From the cell containing the given text, extract its center point as [X, Y] coordinate. 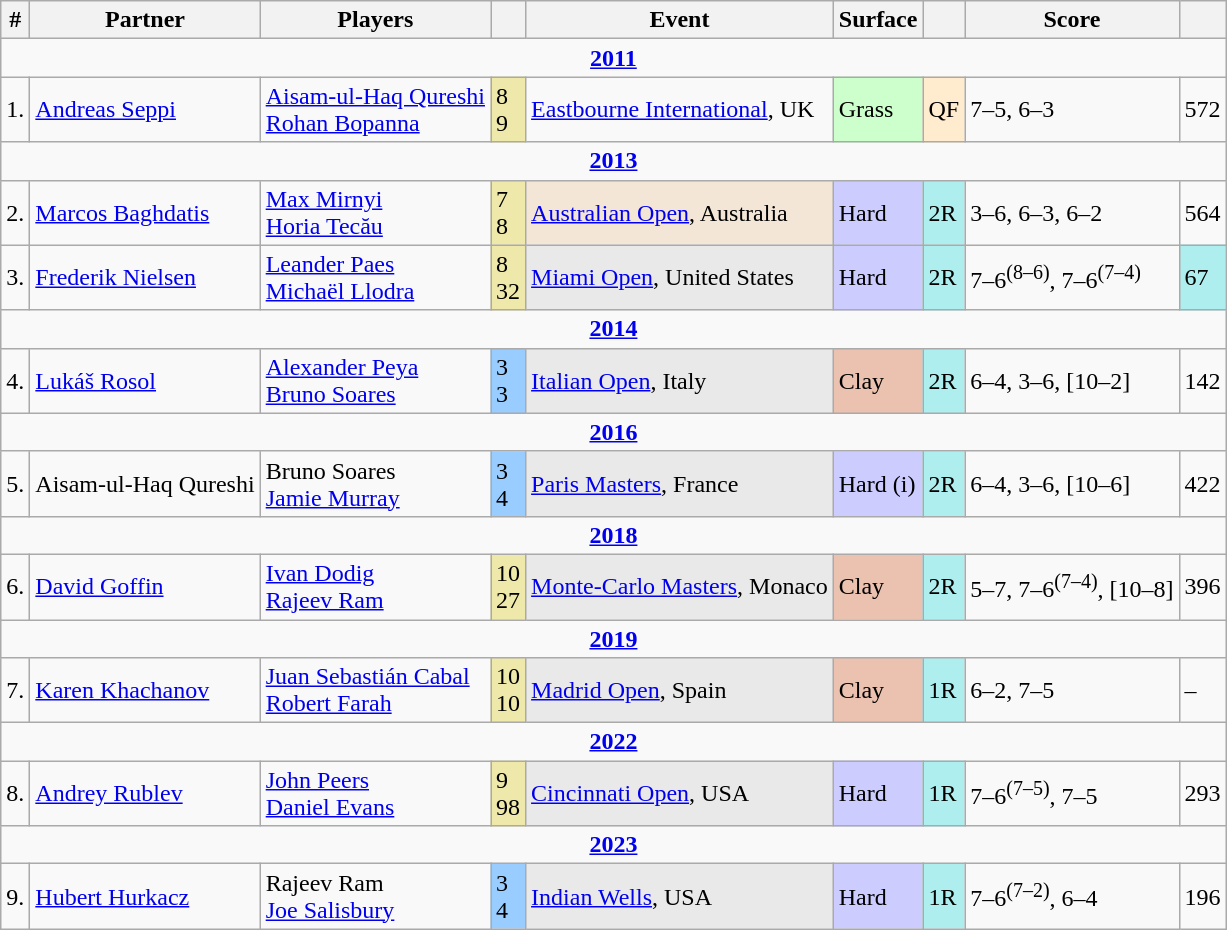
Marcos Baghdatis [145, 212]
2011 [614, 58]
422 [1202, 484]
7–6(7–5), 7–5 [1072, 794]
Frederik Nielsen [145, 278]
Players [375, 20]
Madrid Open, Spain [680, 690]
Partner [145, 20]
564 [1202, 212]
Cincinnati Open, USA [680, 794]
7. [16, 690]
Andrey Rublev [145, 794]
8. [16, 794]
89 [508, 110]
2016 [614, 432]
Grass [878, 110]
Hard (i) [878, 484]
Italian Open, Italy [680, 380]
Australian Open, Australia [680, 212]
Hubert Hurkacz [145, 896]
1. [16, 110]
2022 [614, 742]
Juan Sebastián Cabal Robert Farah [375, 690]
142 [1202, 380]
1027 [508, 586]
Aisam-ul-Haq Qureshi [145, 484]
David Goffin [145, 586]
Lukáš Rosol [145, 380]
4. [16, 380]
2013 [614, 161]
5. [16, 484]
293 [1202, 794]
6–4, 3–6, [10–2] [1072, 380]
2. [16, 212]
Score [1072, 20]
67 [1202, 278]
2014 [614, 329]
832 [508, 278]
Indian Wells, USA [680, 896]
Karen Khachanov [145, 690]
998 [508, 794]
3–6, 6–3, 6–2 [1072, 212]
7–6(7–2), 6–4 [1072, 896]
9. [16, 896]
5–7, 7–6(7–4), [10–8] [1072, 586]
7–5, 6–3 [1072, 110]
Eastbourne International, UK [680, 110]
2019 [614, 639]
QF [944, 110]
6–4, 3–6, [10–6] [1072, 484]
Paris Masters, France [680, 484]
6–2, 7–5 [1072, 690]
2018 [614, 535]
Bruno Soares Jamie Murray [375, 484]
Andreas Seppi [145, 110]
396 [1202, 586]
Surface [878, 20]
2023 [614, 845]
Aisam-ul-Haq Qureshi Rohan Bopanna [375, 110]
3. [16, 278]
196 [1202, 896]
572 [1202, 110]
33 [508, 380]
Leander Paes Michaël Llodra [375, 278]
6. [16, 586]
Miami Open, United States [680, 278]
# [16, 20]
7–6(8–6), 7–6(7–4) [1072, 278]
1010 [508, 690]
– [1202, 690]
78 [508, 212]
Alexander Peya Bruno Soares [375, 380]
Monte-Carlo Masters, Monaco [680, 586]
Rajeev Ram Joe Salisbury [375, 896]
Max Mirnyi Horia Tecău [375, 212]
Ivan Dodig Rajeev Ram [375, 586]
John Peers Daniel Evans [375, 794]
Event [680, 20]
